Provide the (X, Y) coordinate of the cell's center where the given text is located.  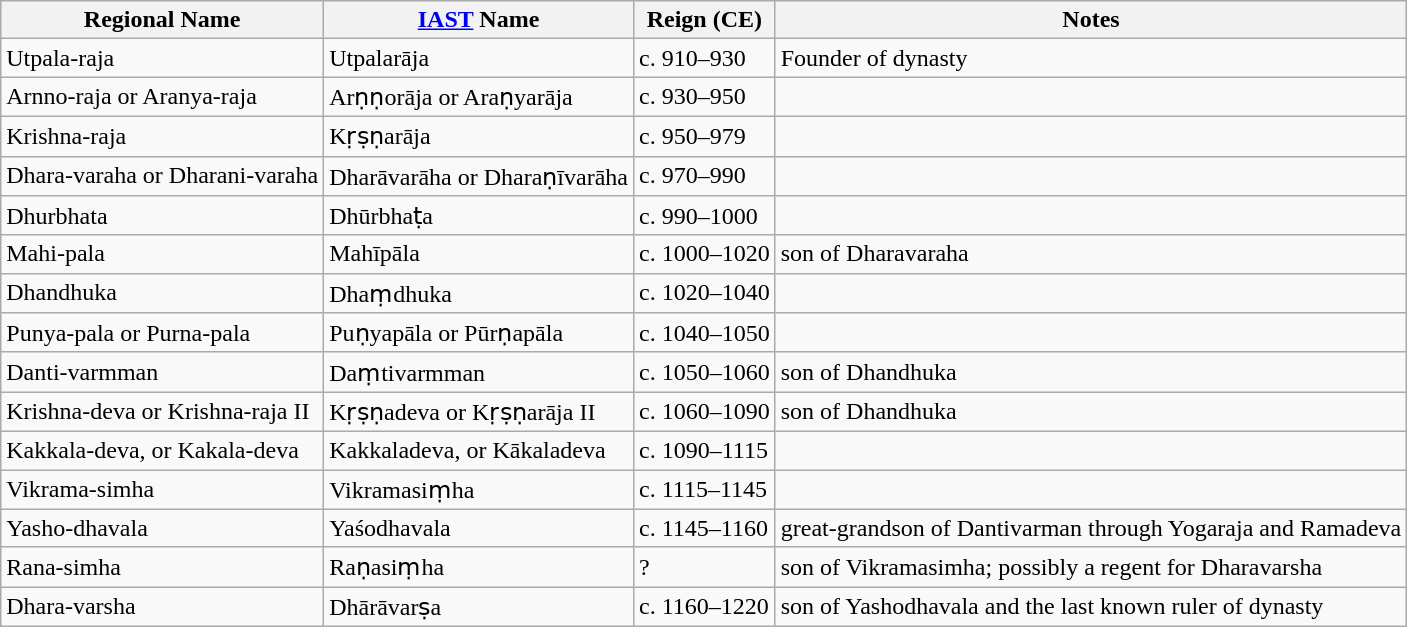
Danti-varmman (162, 372)
Kakkaladeva, or Kākaladeva (479, 450)
c. 950–979 (705, 136)
Dhandhuka (162, 293)
Yasho-dhavala (162, 528)
son of Vikramasimha; possibly a regent for Dharavarsha (1091, 567)
Reign (CE) (705, 20)
Founder of dynasty (1091, 58)
Vikramasiṃha (479, 490)
Arṇṇorāja or Araṇyarāja (479, 97)
Dhara-varsha (162, 607)
Kṛṣṇarāja (479, 136)
great-grandson of Dantivarman through Yogaraja and Ramadeva (1091, 528)
c. 910–930 (705, 58)
Notes (1091, 20)
Dhūrbhaṭa (479, 216)
Mahīpāla (479, 254)
Dhārāvarṣa (479, 607)
c. 1160–1220 (705, 607)
c. 1145–1160 (705, 528)
Utpala-raja (162, 58)
Yaśodhavala (479, 528)
c. 990–1000 (705, 216)
c. 1050–1060 (705, 372)
son of Yashodhavala and the last known ruler of dynasty (1091, 607)
Raṇasiṃha (479, 567)
Puṇyapāla or Pūrṇapāla (479, 333)
c. 1040–1050 (705, 333)
c. 1020–1040 (705, 293)
IAST Name (479, 20)
Krishna-deva or Krishna-raja II (162, 412)
Mahi-pala (162, 254)
c. 1090–1115 (705, 450)
Dhaṃdhuka (479, 293)
Utpalarāja (479, 58)
? (705, 567)
Punya-pala or Purna-pala (162, 333)
Arnno-raja or Aranya-raja (162, 97)
Krishna-raja (162, 136)
c. 1060–1090 (705, 412)
Vikrama-simha (162, 490)
Regional Name (162, 20)
son of Dharavaraha (1091, 254)
Kṛṣṇadeva or Kṛṣṇarāja II (479, 412)
c. 970–990 (705, 176)
Rana-simha (162, 567)
c. 930–950 (705, 97)
c. 1000–1020 (705, 254)
c. 1115–1145 (705, 490)
Dhurbhata (162, 216)
Dhara-varaha or Dharani-varaha (162, 176)
Daṃtivarmman (479, 372)
Dharāvarāha or Dharaṇīvarāha (479, 176)
Kakkala-deva, or Kakala-deva (162, 450)
